Return the (X, Y) coordinate for the center point of the cell that contains the specified text.  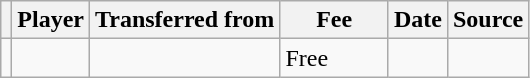
Free (334, 58)
Transferred from (185, 20)
Source (488, 20)
Fee (334, 20)
Date (418, 20)
Player (51, 20)
